For the text-containing cell, return its midpoint in (x, y) coordinate format. 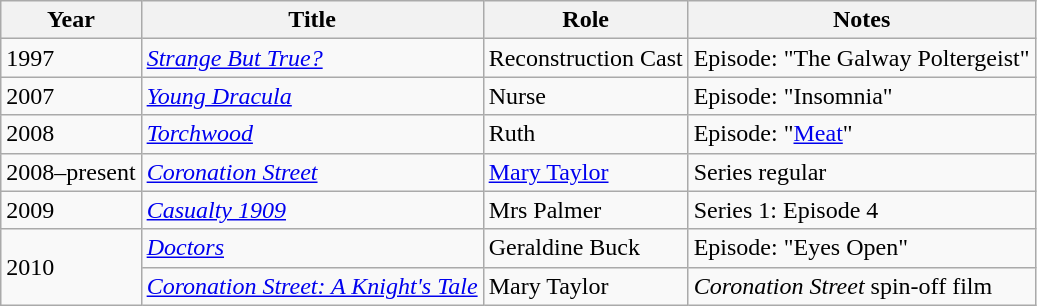
Doctors (312, 248)
Role (586, 20)
Episode: "Insomnia" (862, 96)
1997 (71, 58)
Coronation Street spin-off film (862, 286)
Casualty 1909 (312, 210)
Notes (862, 20)
Coronation Street: A Knight's Tale (312, 286)
Young Dracula (312, 96)
Ruth (586, 134)
2010 (71, 267)
2007 (71, 96)
Episode: "The Galway Poltergeist" (862, 58)
Geraldine Buck (586, 248)
Episode: "Meat" (862, 134)
2008 (71, 134)
Strange But True? (312, 58)
Coronation Street (312, 172)
Episode: "Eyes Open" (862, 248)
Series regular (862, 172)
Nurse (586, 96)
Mrs Palmer (586, 210)
Series 1: Episode 4 (862, 210)
2008–present (71, 172)
Reconstruction Cast (586, 58)
Title (312, 20)
Year (71, 20)
2009 (71, 210)
Torchwood (312, 134)
